Locate the cell with the specified text and output its [x, y] center coordinate. 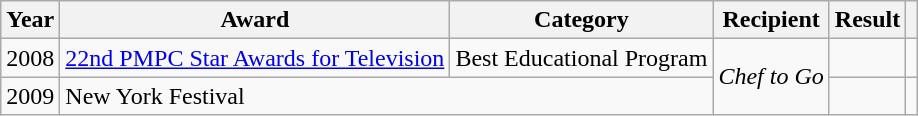
Year [30, 20]
Category [582, 20]
2008 [30, 58]
Chef to Go [771, 77]
Recipient [771, 20]
22nd PMPC Star Awards for Television [255, 58]
Best Educational Program [582, 58]
Result [867, 20]
2009 [30, 96]
Award [255, 20]
New York Festival [386, 96]
